Extract the (X, Y) coordinate from the center of the cell holding the provided text.  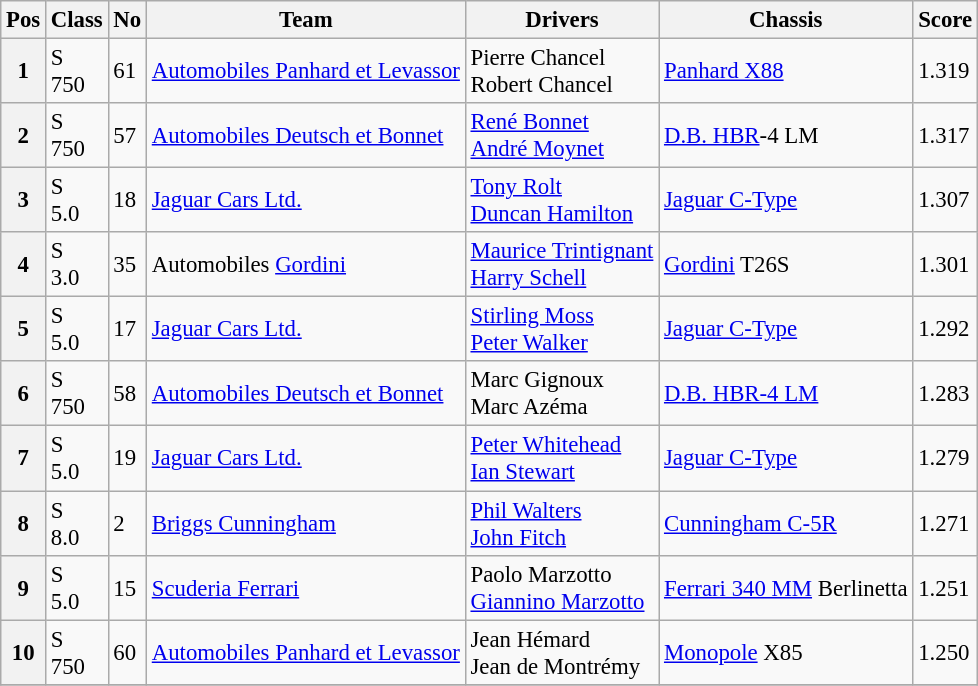
René Bonnet André Moynet (562, 136)
60 (127, 652)
Automobiles Gordini (306, 264)
Cunningham C-5R (786, 524)
19 (127, 458)
8 (24, 524)
Pierre Chancel Robert Chancel (562, 72)
Team (306, 20)
Scuderia Ferrari (306, 588)
Briggs Cunningham (306, 524)
S8.0 (78, 524)
Paolo Marzotto Giannino Marzotto (562, 588)
Ferrari 340 MM Berlinetta (786, 588)
Score (946, 20)
35 (127, 264)
Tony Rolt Duncan Hamilton (562, 200)
1.319 (946, 72)
1 (24, 72)
S3.0 (78, 264)
Peter Whitehead Ian Stewart (562, 458)
1.279 (946, 458)
Marc Gignoux Marc Azéma (562, 394)
7 (24, 458)
Gordini T26S (786, 264)
17 (127, 330)
Pos (24, 20)
18 (127, 200)
5 (24, 330)
10 (24, 652)
Drivers (562, 20)
1.292 (946, 330)
Monopole X85 (786, 652)
57 (127, 136)
1.250 (946, 652)
58 (127, 394)
No (127, 20)
3 (24, 200)
9 (24, 588)
Phil Walters John Fitch (562, 524)
1.301 (946, 264)
4 (24, 264)
1.283 (946, 394)
1.251 (946, 588)
1.317 (946, 136)
1.307 (946, 200)
Maurice Trintignant Harry Schell (562, 264)
Jean Hémard Jean de Montrémy (562, 652)
Class (78, 20)
Stirling Moss Peter Walker (562, 330)
61 (127, 72)
Chassis (786, 20)
1.271 (946, 524)
15 (127, 588)
6 (24, 394)
Panhard X88 (786, 72)
